Return the (X, Y) coordinate for the center point of the cell that contains the specified text.  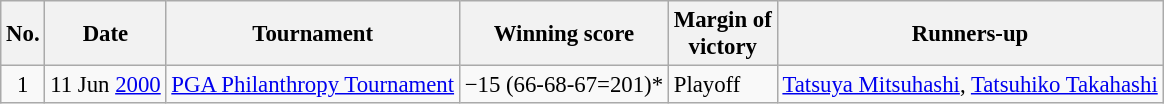
Playoff (722, 85)
Tatsuya Mitsuhashi, Tatsuhiko Takahashi (970, 85)
Date (106, 34)
Runners-up (970, 34)
Margin ofvictory (722, 34)
−15 (66-68-67=201)* (564, 85)
No. (23, 34)
Tournament (312, 34)
1 (23, 85)
11 Jun 2000 (106, 85)
Winning score (564, 34)
PGA Philanthropy Tournament (312, 85)
